Capture the cell that displays the provided text and extract its (X, Y) central coordinate. 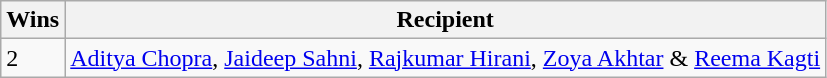
2 (33, 58)
Recipient (446, 20)
Aditya Chopra, Jaideep Sahni, Rajkumar Hirani, Zoya Akhtar & Reema Kagti (446, 58)
Wins (33, 20)
